Capture the cell that displays the provided text and extract its [x, y] central coordinate. 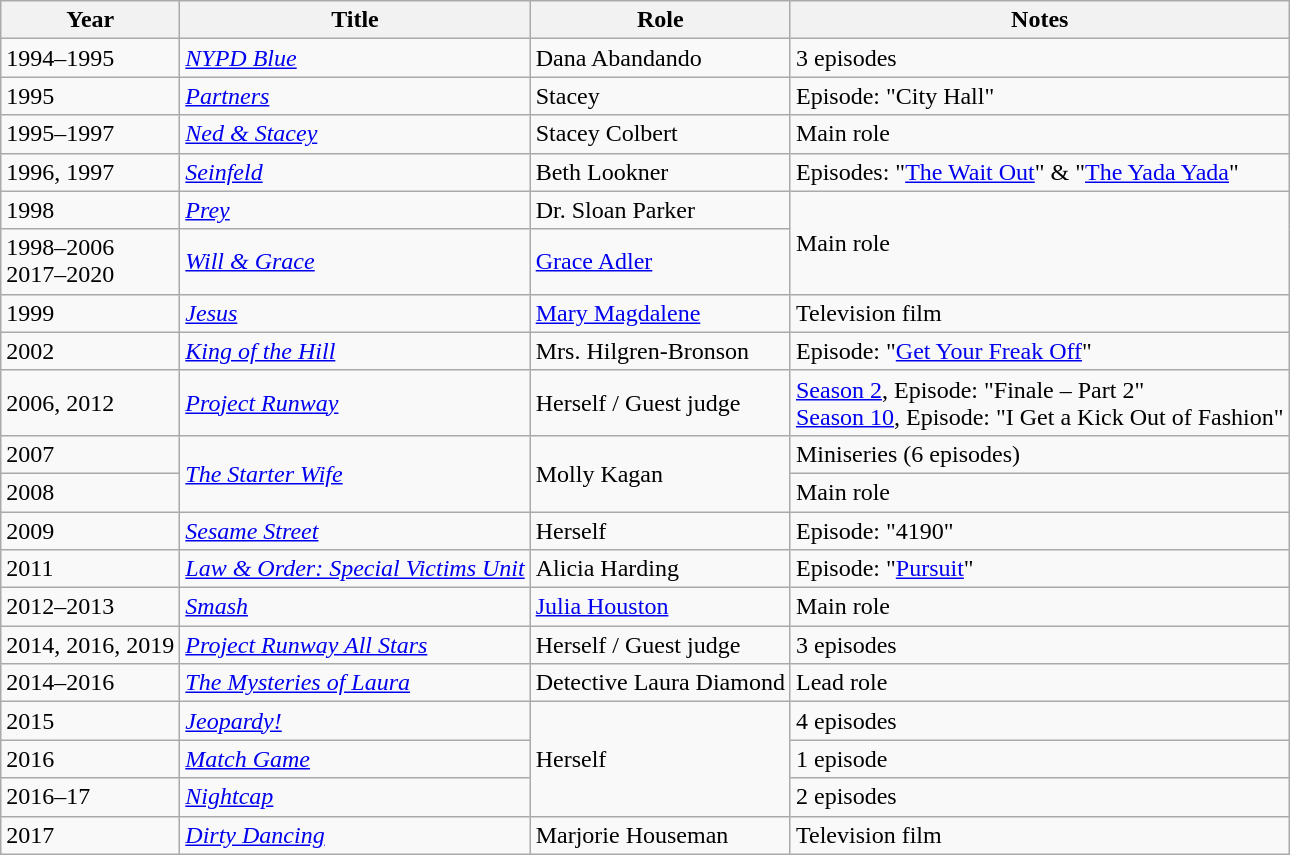
Episode: "City Hall" [1040, 96]
NYPD Blue [355, 58]
1 episode [1040, 759]
Dana Abandando [660, 58]
2009 [90, 531]
2011 [90, 569]
2014–2016 [90, 683]
Project Runway All Stars [355, 645]
Stacey Colbert [660, 134]
Smash [355, 607]
1998–20062017–2020 [90, 262]
Project Runway [355, 402]
The Mysteries of Laura [355, 683]
Miniseries (6 episodes) [1040, 454]
Jesus [355, 313]
Alicia Harding [660, 569]
2017 [90, 835]
Title [355, 20]
Detective Laura Diamond [660, 683]
1999 [90, 313]
Prey [355, 210]
Mrs. Hilgren-Bronson [660, 351]
2016 [90, 759]
Dirty Dancing [355, 835]
Jeopardy! [355, 721]
Sesame Street [355, 531]
2016–17 [90, 797]
Grace Adler [660, 262]
1998 [90, 210]
King of the Hill [355, 351]
Season 2, Episode: "Finale – Part 2"Season 10, Episode: "I Get a Kick Out of Fashion" [1040, 402]
2015 [90, 721]
1995–1997 [90, 134]
Match Game [355, 759]
2012–2013 [90, 607]
1995 [90, 96]
Ned & Stacey [355, 134]
Will & Grace [355, 262]
2008 [90, 492]
2006, 2012 [90, 402]
2007 [90, 454]
Episode: "4190" [1040, 531]
Marjorie Houseman [660, 835]
Stacey [660, 96]
Episode: "Pursuit" [1040, 569]
2 episodes [1040, 797]
2014, 2016, 2019 [90, 645]
The Starter Wife [355, 473]
Julia Houston [660, 607]
1996, 1997 [90, 172]
Year [90, 20]
Law & Order: Special Victims Unit [355, 569]
Lead role [1040, 683]
Mary Magdalene [660, 313]
4 episodes [1040, 721]
Notes [1040, 20]
2002 [90, 351]
Dr. Sloan Parker [660, 210]
Beth Lookner [660, 172]
Partners [355, 96]
Role [660, 20]
Nightcap [355, 797]
Episode: "Get Your Freak Off" [1040, 351]
1994–1995 [90, 58]
Episodes: "The Wait Out" & "The Yada Yada" [1040, 172]
Seinfeld [355, 172]
Molly Kagan [660, 473]
